Determine the (X, Y) coordinate at the center of the cell enclosing the given text.  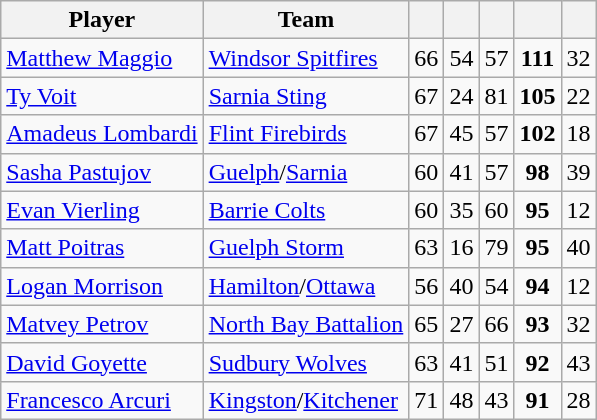
39 (578, 172)
Logan Morrison (102, 286)
Matthew Maggio (102, 58)
65 (426, 324)
102 (538, 134)
Matvey Petrov (102, 324)
Sasha Pastujov (102, 172)
Amadeus Lombardi (102, 134)
22 (578, 96)
79 (496, 248)
Barrie Colts (306, 210)
94 (538, 286)
Francesco Arcuri (102, 400)
98 (538, 172)
81 (496, 96)
24 (462, 96)
105 (538, 96)
Guelph/Sarnia (306, 172)
92 (538, 362)
Evan Vierling (102, 210)
16 (462, 248)
Ty Voit (102, 96)
91 (538, 400)
71 (426, 400)
111 (538, 58)
93 (538, 324)
Team (306, 20)
Flint Firebirds (306, 134)
Kingston/Kitchener (306, 400)
51 (496, 362)
28 (578, 400)
Matt Poitras (102, 248)
Sudbury Wolves (306, 362)
18 (578, 134)
Sarnia Sting (306, 96)
Guelph Storm (306, 248)
Player (102, 20)
48 (462, 400)
45 (462, 134)
David Goyette (102, 362)
North Bay Battalion (306, 324)
27 (462, 324)
Windsor Spitfires (306, 58)
56 (426, 286)
Hamilton/Ottawa (306, 286)
35 (462, 210)
